For the text-containing cell, return its midpoint in (x, y) coordinate format. 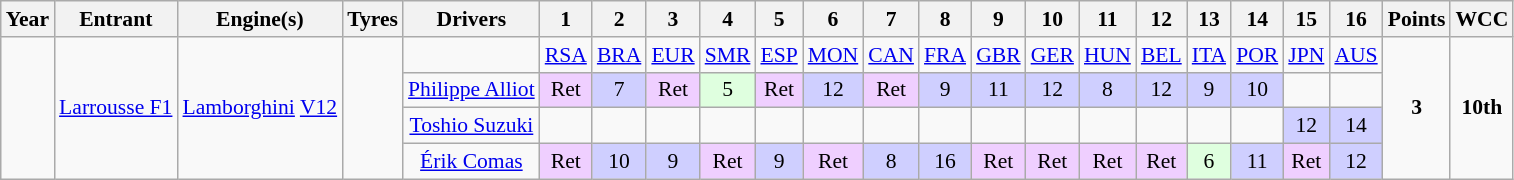
FRA (945, 55)
POR (1257, 55)
BEL (1162, 55)
Philippe Alliot (472, 90)
CAN (891, 55)
ESP (778, 55)
4 (728, 19)
Tyres (372, 19)
Year (28, 19)
GBR (998, 55)
Engine(s) (260, 19)
15 (1306, 19)
13 (1209, 19)
Larrousse F1 (116, 108)
RSA (566, 55)
Toshio Suzuki (472, 126)
ITA (1209, 55)
BRA (620, 55)
10th (1482, 108)
HUN (1108, 55)
2 (620, 19)
WCC (1482, 19)
1 (566, 19)
MON (834, 55)
Érik Comas (472, 162)
AUS (1356, 55)
GER (1052, 55)
Drivers (472, 19)
SMR (728, 55)
EUR (672, 55)
JPN (1306, 55)
Entrant (116, 19)
Points (1417, 19)
Lamborghini V12 (260, 108)
